Identify which cell holds the provided text, then report its [x, y] central coordinate. 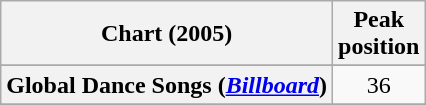
36 [379, 85]
Global Dance Songs (Billboard) [167, 85]
Chart (2005) [167, 34]
Peakposition [379, 34]
